Return (x, y) of the center of cell containing provided text 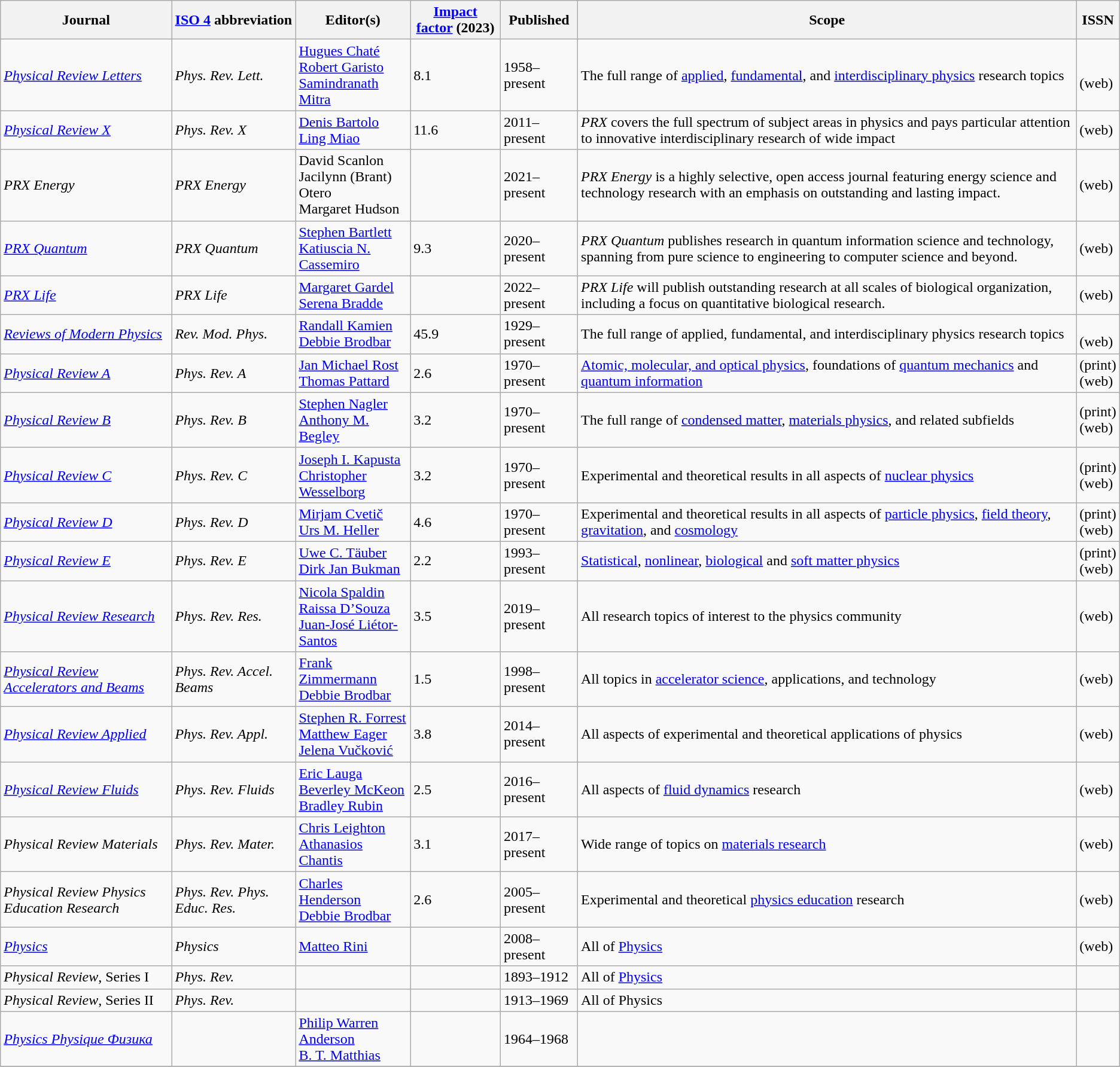
2014–present (540, 734)
Denis BartoloLing Miao (353, 130)
Physical Review Letters (86, 75)
Physical Review Materials (86, 845)
Margaret GardelSerena Bradde (353, 295)
Mirjam CvetičUrs M. Heller (353, 522)
Phys. Rev. Lett. (233, 75)
Physical Review A (86, 373)
Phys. Rev. Phys. Educ. Res. (233, 900)
2021– present (540, 185)
Phys. Rev. Accel. Beams (233, 679)
1913–1969 (540, 1000)
Editor(s) (353, 20)
Physical Review Physics Education Research (86, 900)
Chris LeightonAthanasios Chantis (353, 845)
Hugues ChatéRobert GaristoSamindranath Mitra (353, 75)
2022–present (540, 295)
Phys. Rev. A (233, 373)
Wide range of topics on materials research (827, 845)
The full range of condensed matter, materials physics, and related subfields (827, 420)
Scope (827, 20)
PRX covers the full spectrum of subject areas in physics and pays particular attention to innovative interdisciplinary research of wide impact (827, 130)
Physical Review, Series I (86, 977)
Stephen R. ForrestMatthew EagerJelena Vučković (353, 734)
Stephen NaglerAnthony M. Begley (353, 420)
Joseph I. KapustaChristopher Wesselborg (353, 475)
Physical Review X (86, 130)
Phys. Rev. C (233, 475)
1929–present (540, 334)
11.6 (456, 130)
45.9 (456, 334)
David ScanlonJacilynn (Brant) OteroMargaret Hudson (353, 185)
1958–present (540, 75)
Nicola SpaldinRaissa D’SouzaJuan-José Liétor-Santos (353, 616)
Physical Review Applied (86, 734)
Rev. Mod. Phys. (233, 334)
Stephen BartlettKatiuscia N. Cassemiro (353, 248)
Physical Review, Series II (86, 1000)
2011–present (540, 130)
2020–present (540, 248)
Physical Review Fluids (86, 789)
Physical Review D (86, 522)
Phys. Rev. Res. (233, 616)
All aspects of experimental and theoretical applications of physics (827, 734)
All topics in accelerator science, applications, and technology (827, 679)
1893–1912 (540, 977)
Philip Warren AndersonB. T. Matthias (353, 1039)
Impact factor (2023) (456, 20)
Phys. Rev. B (233, 420)
1993–present (540, 561)
8.1 (456, 75)
Physical Review Accelerators and Beams (86, 679)
Experimental and theoretical results in all aspects of particle physics, field theory, gravitation, and cosmology (827, 522)
Reviews of Modern Physics (86, 334)
2019–present (540, 616)
Journal (86, 20)
2.2 (456, 561)
ISSN (1098, 20)
1998–present (540, 679)
Physical Review C (86, 475)
Eric LaugaBeverley McKeonBradley Rubin (353, 789)
3.5 (456, 616)
2017–present (540, 845)
2008–present (540, 946)
Phys. Rev. X (233, 130)
Phys. Rev. Fluids (233, 789)
Charles HendersonDebbie Brodbar (353, 900)
4.6 (456, 522)
Physical Review B (86, 420)
Atomic, molecular, and optical physics, foundations of quantum mechanics and quantum information (827, 373)
Physical Review E (86, 561)
3.1 (456, 845)
Phys. Rev. Appl. (233, 734)
2016–present (540, 789)
Experimental and theoretical results in all aspects of nuclear physics (827, 475)
Phys. Rev. D (233, 522)
PRX Life will publish outstanding research at all scales of biological organization, including a focus on quantitative biological research. (827, 295)
ISO 4 abbreviation (233, 20)
Uwe C. TäuberDirk Jan Bukman (353, 561)
All aspects of fluid dynamics research (827, 789)
1.5 (456, 679)
Jan Michael RostThomas Pattard (353, 373)
Phys. Rev. Mater. (233, 845)
Published (540, 20)
3.8 (456, 734)
Physics Physique Физика (86, 1039)
Randall KamienDebbie Brodbar (353, 334)
1964–1968 (540, 1039)
2.5 (456, 789)
9.3 (456, 248)
Experimental and theoretical physics education research (827, 900)
Physical Review Research (86, 616)
Phys. Rev. E (233, 561)
All research topics of interest to the physics community (827, 616)
2005–present (540, 900)
Frank ZimmermannDebbie Brodbar (353, 679)
Matteo Rini (353, 946)
Statistical, nonlinear, biological and soft matter physics (827, 561)
